Locate the cell with the specified text and output its (x, y) center coordinate. 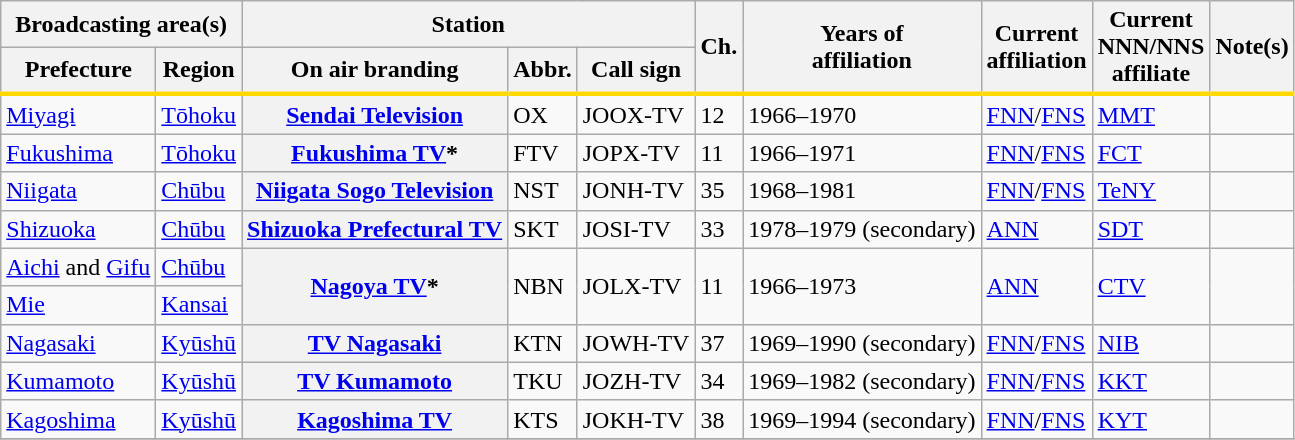
Niigata Sogo Television (375, 191)
NIB (1151, 343)
JOSI-TV (636, 229)
1966–1971 (862, 153)
OX (543, 114)
Abbr. (543, 71)
CTV (1151, 286)
Kansai (199, 305)
12 (719, 114)
CurrentNNN/NNSaffiliate (1151, 48)
Prefecture (78, 71)
Call sign (636, 71)
KKT (1151, 381)
Ch. (719, 48)
33 (719, 229)
JOZH-TV (636, 381)
Years ofaffiliation (862, 48)
NBN (543, 286)
JONH-TV (636, 191)
Shizuoka (78, 229)
Nagoya TV* (375, 286)
Fukushima TV* (375, 153)
Note(s) (1252, 48)
JOLX-TV (636, 286)
1966–1970 (862, 114)
Sendai Television (375, 114)
Miyagi (78, 114)
SKT (543, 229)
35 (719, 191)
Broadcasting area(s) (122, 24)
Mie (78, 305)
Fukushima (78, 153)
TV Kumamoto (375, 381)
1969–1994 (secondary) (862, 419)
JOOX-TV (636, 114)
TV Nagasaki (375, 343)
Shizuoka Prefectural TV (375, 229)
Kumamoto (78, 381)
MMT (1151, 114)
FTV (543, 153)
Niigata (78, 191)
1969–1982 (secondary) (862, 381)
38 (719, 419)
Currentaffiliation (1036, 48)
On air branding (375, 71)
KYT (1151, 419)
1966–1973 (862, 286)
37 (719, 343)
Kagoshima TV (375, 419)
NST (543, 191)
Nagasaki (78, 343)
JOKH-TV (636, 419)
Kagoshima (78, 419)
KTS (543, 419)
1969–1990 (secondary) (862, 343)
JOWH-TV (636, 343)
JOPX-TV (636, 153)
TeNY (1151, 191)
1978–1979 (secondary) (862, 229)
FCT (1151, 153)
KTN (543, 343)
Station (468, 24)
Aichi and Gifu (78, 267)
TKU (543, 381)
Region (199, 71)
SDT (1151, 229)
34 (719, 381)
1968–1981 (862, 191)
